Determine the [X, Y] coordinate at the center of the cell enclosing the given text.  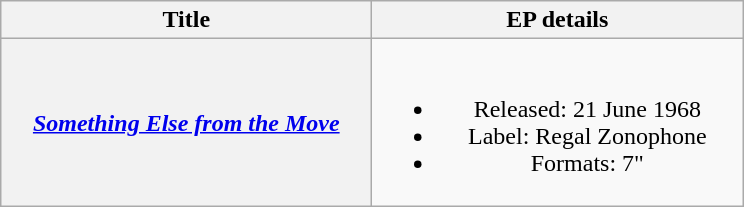
Title [186, 20]
EP details [558, 20]
Released: 21 June 1968Label: Regal ZonophoneFormats: 7" [558, 122]
Something Else from the Move [186, 122]
